Output the [x, y] coordinate of the center of the cell containing the given text.  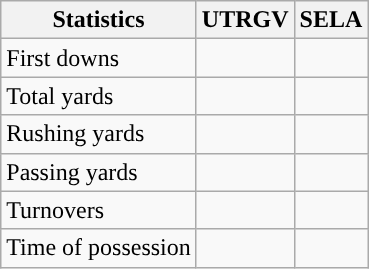
Time of possession [99, 248]
UTRGV [245, 20]
Statistics [99, 20]
SELA [331, 20]
Turnovers [99, 210]
Passing yards [99, 172]
Rushing yards [99, 134]
Total yards [99, 96]
First downs [99, 58]
